From the cell containing the given text, extract its center point as (X, Y) coordinate. 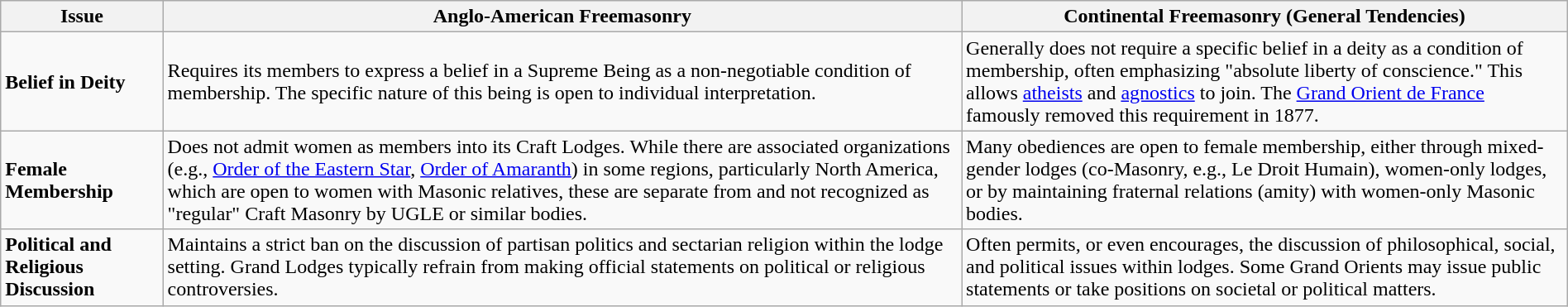
Anglo-American Freemasonry (562, 17)
Issue (82, 17)
Female Membership (82, 180)
Political and Religious Discussion (82, 267)
Belief in Deity (82, 81)
Continental Freemasonry (General Tendencies) (1265, 17)
